Pinpoint the cell where the given text exists, returning its (x, y) midpoint coordinate. 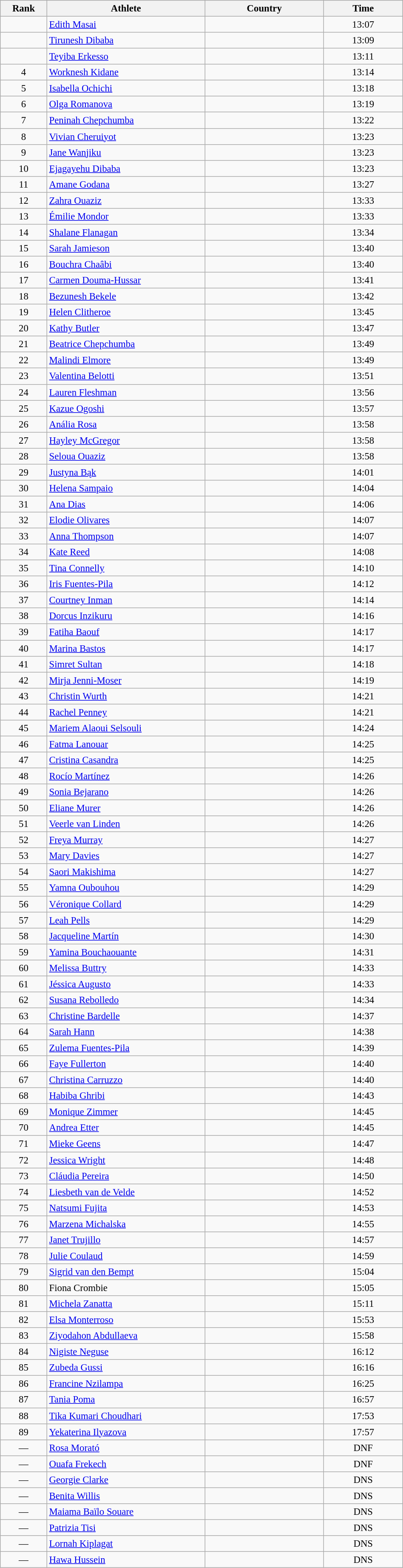
14:37 (363, 1016)
56 (24, 904)
17:57 (363, 1432)
72 (24, 1160)
Julie Coulaud (126, 1256)
Justyna Bąk (126, 472)
53 (24, 856)
13:14 (363, 72)
21 (24, 344)
13:27 (363, 184)
14 (24, 232)
13:19 (363, 104)
Mirja Jenni-Moser (126, 680)
Elodie Olivares (126, 520)
62 (24, 1000)
9 (24, 152)
36 (24, 584)
Simret Sultan (126, 664)
89 (24, 1432)
13:07 (363, 25)
84 (24, 1352)
13:47 (363, 328)
Andrea Etter (126, 1128)
Lauren Fleshman (126, 392)
47 (24, 760)
Fatma Lanouar (126, 744)
59 (24, 952)
57 (24, 920)
Olga Romanova (126, 104)
14:12 (363, 584)
14:18 (363, 664)
7 (24, 120)
Cláudia Pereira (126, 1176)
Carmen Douma-Hussar (126, 280)
Anna Thompson (126, 536)
83 (24, 1336)
10 (24, 168)
14:08 (363, 552)
Zahra Ouaziz (126, 200)
48 (24, 776)
Country (264, 9)
39 (24, 632)
Jessica Wright (126, 1160)
24 (24, 392)
61 (24, 984)
14:55 (363, 1224)
54 (24, 872)
Helen Clitheroe (126, 312)
76 (24, 1224)
75 (24, 1208)
14:34 (363, 1000)
13:41 (363, 280)
82 (24, 1320)
33 (24, 536)
12 (24, 200)
Susana Rebolledo (126, 1000)
13:56 (363, 392)
65 (24, 1048)
15:58 (363, 1336)
Faye Fullerton (126, 1064)
Veerle van Linden (126, 824)
69 (24, 1112)
Véronique Collard (126, 904)
22 (24, 360)
58 (24, 936)
Kathy Butler (126, 328)
Edith Masai (126, 25)
13:18 (363, 88)
4 (24, 72)
43 (24, 696)
Émilie Mondor (126, 217)
41 (24, 664)
86 (24, 1384)
Elsa Monterroso (126, 1320)
Eliane Murer (126, 808)
66 (24, 1064)
Leah Pells (126, 920)
15 (24, 248)
14:38 (363, 1032)
73 (24, 1176)
Francine Nzilampa (126, 1384)
14:50 (363, 1176)
14:14 (363, 600)
Benita Willis (126, 1496)
Valentina Belotti (126, 376)
30 (24, 488)
34 (24, 552)
55 (24, 888)
Georgie Clarke (126, 1480)
52 (24, 840)
77 (24, 1240)
18 (24, 296)
Hawa Hussein (126, 1560)
17 (24, 280)
13:57 (363, 408)
16:57 (363, 1400)
Maiama Baïlo Souare (126, 1512)
32 (24, 520)
15:04 (363, 1272)
64 (24, 1032)
Janet Trujillo (126, 1240)
85 (24, 1368)
14:59 (363, 1256)
Fiona Crombie (126, 1288)
Sarah Hann (126, 1032)
60 (24, 968)
Saori Makishima (126, 872)
5 (24, 88)
74 (24, 1192)
14:57 (363, 1240)
Mary Davies (126, 856)
11 (24, 184)
Time (363, 9)
Athlete (126, 9)
68 (24, 1096)
Courtney Inman (126, 600)
Jéssica Augusto (126, 984)
14:53 (363, 1208)
Natsumi Fujita (126, 1208)
13:34 (363, 232)
Beatrice Chepchumba (126, 344)
37 (24, 600)
Kate Reed (126, 552)
Christine Bardelle (126, 1016)
Marzena Michalska (126, 1224)
67 (24, 1080)
Freya Murray (126, 840)
Malindi Elmore (126, 360)
15:05 (363, 1288)
Marina Bastos (126, 648)
23 (24, 376)
13:09 (363, 40)
87 (24, 1400)
Melissa Buttry (126, 968)
16 (24, 264)
Ziyodahon Abdullaeva (126, 1336)
Christin Wurth (126, 696)
Nigiste Neguse (126, 1352)
Mieke Geens (126, 1144)
13:42 (363, 296)
Rosa Morató (126, 1448)
Shalane Flanagan (126, 232)
Peninah Chepchumba (126, 120)
Rocío Martínez (126, 776)
46 (24, 744)
80 (24, 1288)
35 (24, 568)
Anália Rosa (126, 424)
6 (24, 104)
Zubeda Gussi (126, 1368)
14:16 (363, 616)
Worknesh Kidane (126, 72)
31 (24, 504)
Yamna Oubouhou (126, 888)
Fatiha Baouf (126, 632)
Hayley McGregor (126, 440)
29 (24, 472)
Tirunesh Dibaba (126, 40)
Tina Connelly (126, 568)
Seloua Ouaziz (126, 456)
Rank (24, 9)
Rachel Penney (126, 712)
20 (24, 328)
28 (24, 456)
Iris Fuentes-Pila (126, 584)
Tania Poma (126, 1400)
42 (24, 680)
14:39 (363, 1048)
Habiba Ghribi (126, 1096)
Yekaterina Ilyazova (126, 1432)
27 (24, 440)
Vivian Cheruiyot (126, 137)
Teyiba Erkesso (126, 57)
50 (24, 808)
Christina Carruzzo (126, 1080)
Liesbeth van de Velde (126, 1192)
63 (24, 1016)
16:12 (363, 1352)
17:53 (363, 1416)
14:06 (363, 504)
Lornah Kiplagat (126, 1544)
Michela Zanatta (126, 1304)
14:48 (363, 1160)
81 (24, 1304)
16:25 (363, 1384)
Bezunesh Bekele (126, 296)
Ejagayehu Dibaba (126, 168)
Patrizia Tisi (126, 1528)
Sigrid van den Bempt (126, 1272)
Helena Sampaio (126, 488)
Sarah Jamieson (126, 248)
71 (24, 1144)
38 (24, 616)
79 (24, 1272)
Ana Dias (126, 504)
45 (24, 728)
13:51 (363, 376)
13:22 (363, 120)
78 (24, 1256)
49 (24, 792)
13:11 (363, 57)
Amane Godana (126, 184)
70 (24, 1128)
14:04 (363, 488)
14:10 (363, 568)
15:53 (363, 1320)
Dorcus Inzikuru (126, 616)
44 (24, 712)
8 (24, 137)
13:45 (363, 312)
14:52 (363, 1192)
Isabella Ochichi (126, 88)
14:19 (363, 680)
14:24 (363, 728)
Ouafa Frekech (126, 1464)
Bouchra Chaâbi (126, 264)
40 (24, 648)
13 (24, 217)
51 (24, 824)
14:47 (363, 1144)
25 (24, 408)
14:01 (363, 472)
14:30 (363, 936)
14:31 (363, 952)
15:11 (363, 1304)
19 (24, 312)
Tika Kumari Choudhari (126, 1416)
26 (24, 424)
Sonia Bejarano (126, 792)
Yamina Bouchaouante (126, 952)
Zulema Fuentes-Pila (126, 1048)
Cristina Casandra (126, 760)
Jane Wanjiku (126, 152)
14:43 (363, 1096)
Kazue Ogoshi (126, 408)
Jacqueline Martín (126, 936)
88 (24, 1416)
Mariem Alaoui Selsouli (126, 728)
Monique Zimmer (126, 1112)
16:16 (363, 1368)
